Extract the (x, y) coordinate from the center of the cell holding the provided text.  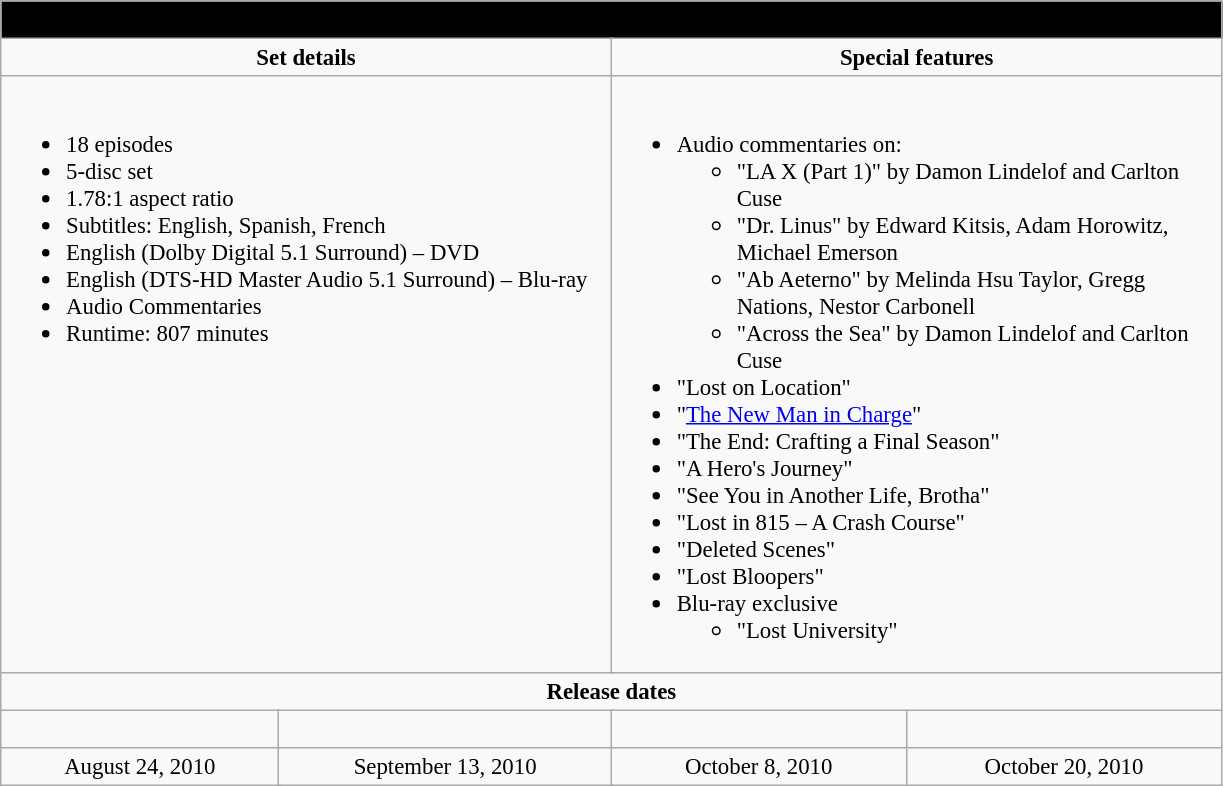
Set details (306, 58)
Lost: The Complete Sixth and Final Season (612, 20)
Release dates (612, 691)
October 20, 2010 (1064, 766)
Special features (916, 58)
August 24, 2010 (140, 766)
October 8, 2010 (758, 766)
September 13, 2010 (445, 766)
